Return the [X, Y] coordinate for the center point of the cell that contains the specified text.  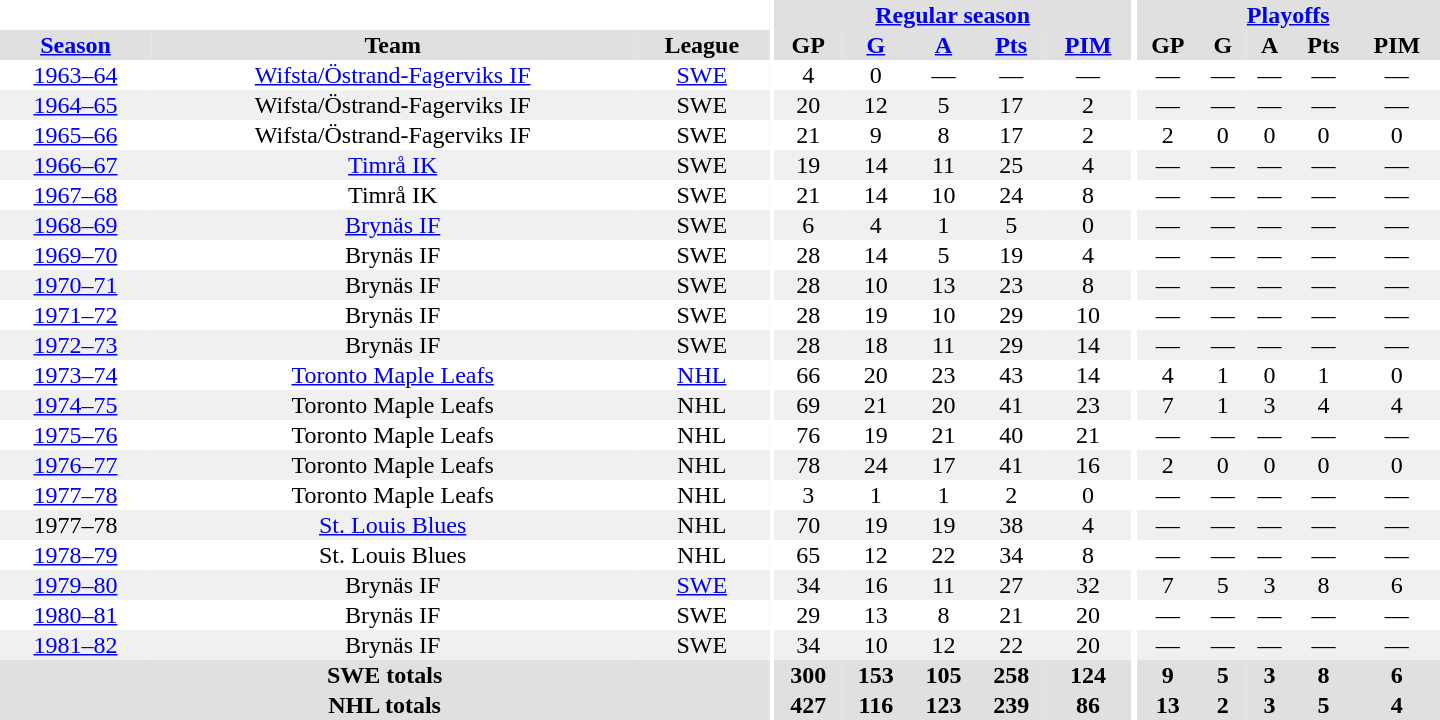
38 [1011, 525]
300 [808, 675]
25 [1011, 165]
70 [808, 525]
1978–79 [76, 555]
69 [808, 405]
1970–71 [76, 285]
78 [808, 465]
32 [1088, 585]
1980–81 [76, 615]
1976–77 [76, 465]
40 [1011, 435]
Season [76, 45]
1973–74 [76, 375]
SWE totals [384, 675]
1966–67 [76, 165]
Regular season [952, 15]
124 [1088, 675]
239 [1011, 705]
1964–65 [76, 105]
105 [944, 675]
NHL totals [384, 705]
86 [1088, 705]
427 [808, 705]
1975–76 [76, 435]
65 [808, 555]
76 [808, 435]
1974–75 [76, 405]
1981–82 [76, 645]
27 [1011, 585]
1979–80 [76, 585]
1965–66 [76, 135]
League [702, 45]
43 [1011, 375]
258 [1011, 675]
123 [944, 705]
1969–70 [76, 255]
1967–68 [76, 195]
1971–72 [76, 315]
Playoffs [1288, 15]
116 [876, 705]
1963–64 [76, 75]
18 [876, 345]
1972–73 [76, 345]
1968–69 [76, 225]
153 [876, 675]
66 [808, 375]
Team [392, 45]
